From the cell containing the given text, extract its center point as [X, Y] coordinate. 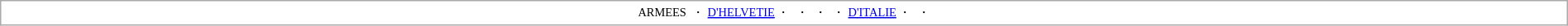
ARMEES ・ D'HELVETIE ・ ・ ・ ・ D'ITALIE ・ ・ [784, 13]
